Identify which cell holds the provided text, then report its (x, y) central coordinate. 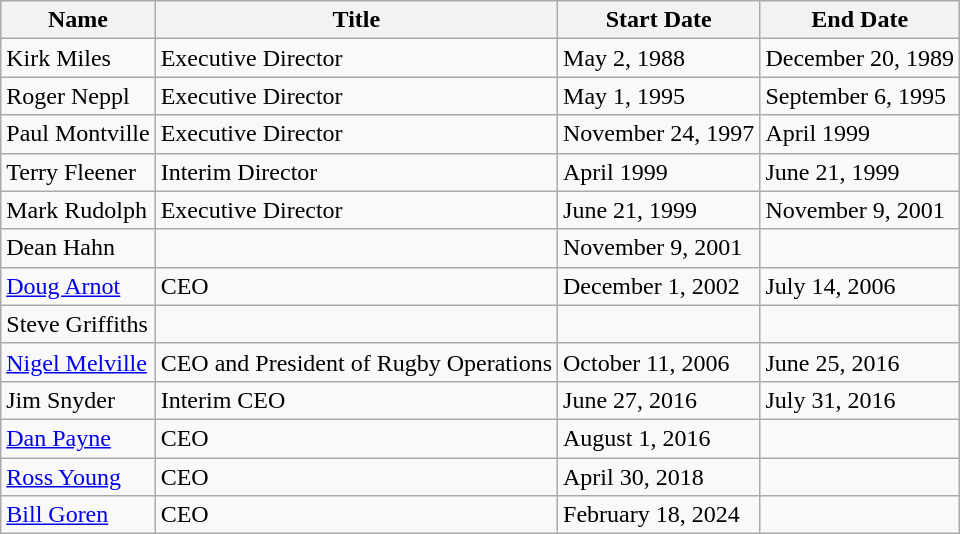
Nigel Melville (78, 362)
July 31, 2016 (860, 400)
Start Date (659, 20)
Name (78, 20)
September 6, 1995 (860, 96)
Title (356, 20)
July 14, 2006 (860, 286)
May 1, 1995 (659, 96)
December 1, 2002 (659, 286)
Bill Goren (78, 515)
Jim Snyder (78, 400)
Mark Rudolph (78, 210)
Steve Griffiths (78, 324)
Roger Neppl (78, 96)
End Date (860, 20)
December 20, 1989 (860, 58)
Ross Young (78, 477)
August 1, 2016 (659, 438)
Interim CEO (356, 400)
Dan Payne (78, 438)
June 25, 2016 (860, 362)
Interim Director (356, 172)
Dean Hahn (78, 248)
Paul Montville (78, 134)
June 27, 2016 (659, 400)
October 11, 2006 (659, 362)
Doug Arnot (78, 286)
Terry Fleener (78, 172)
Kirk Miles (78, 58)
November 24, 1997 (659, 134)
February 18, 2024 (659, 515)
May 2, 1988 (659, 58)
April 30, 2018 (659, 477)
CEO and President of Rugby Operations (356, 362)
